Provide the [X, Y] coordinate of the cell's center where the given text is located.  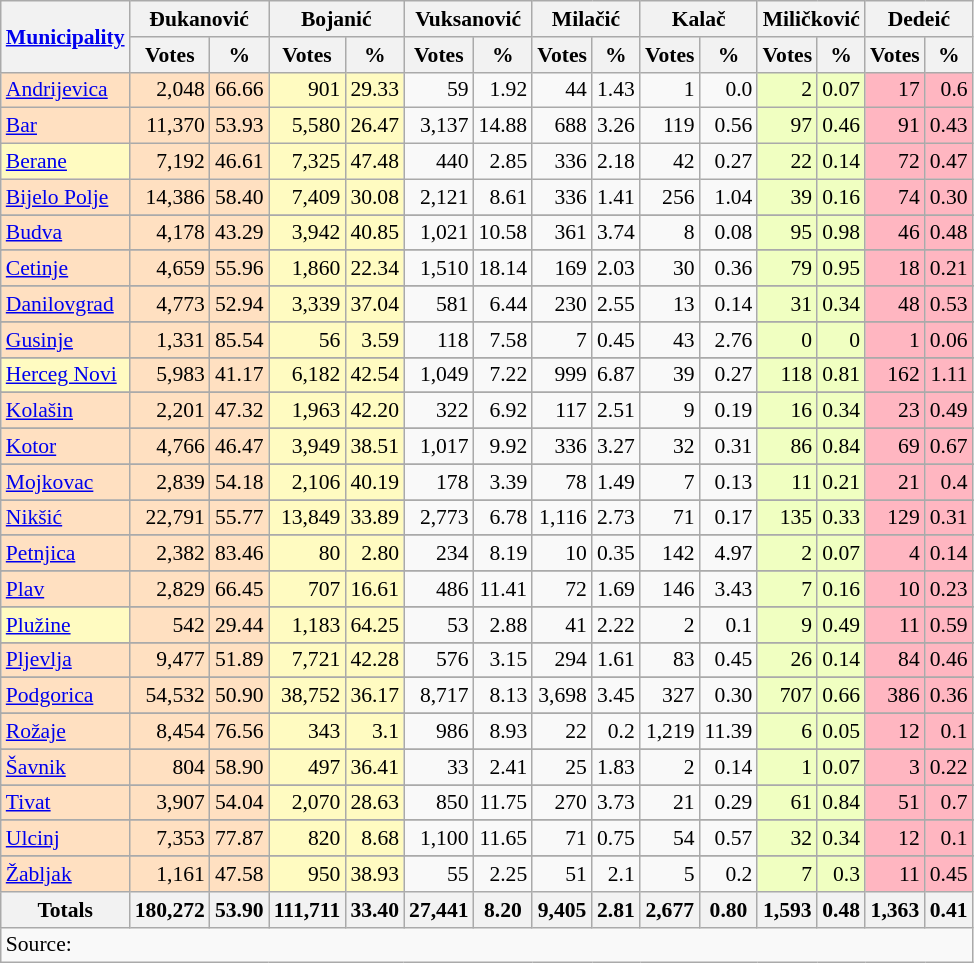
Vuksanović [468, 19]
3.43 [729, 589]
820 [308, 839]
Kalač [699, 19]
2.41 [504, 767]
59 [438, 90]
8 [670, 233]
1.11 [949, 375]
26.47 [374, 126]
Plav [66, 589]
1.43 [616, 90]
3,339 [308, 304]
0.43 [949, 126]
542 [170, 625]
1,860 [308, 269]
11,370 [170, 126]
95 [787, 233]
950 [308, 874]
3,698 [562, 696]
7,192 [170, 162]
6 [787, 732]
Podgorica [66, 696]
Gusinje [66, 340]
129 [895, 518]
23 [895, 411]
5,580 [308, 126]
41.17 [240, 375]
3.39 [504, 482]
1,161 [170, 874]
33 [438, 767]
0.53 [949, 304]
Bojanić [336, 19]
50.90 [240, 696]
Bijelo Polje [66, 197]
2,677 [670, 910]
26 [787, 660]
38.51 [374, 447]
0.56 [729, 126]
1,219 [670, 732]
1,331 [170, 340]
234 [438, 554]
84 [895, 660]
0.66 [841, 696]
1.49 [616, 482]
270 [562, 803]
6.78 [504, 518]
2,121 [438, 197]
Petnjica [66, 554]
42.28 [374, 660]
Source: [487, 945]
2.03 [616, 269]
29.33 [374, 90]
85.54 [240, 340]
16 [787, 411]
83.46 [240, 554]
Cetinje [66, 269]
0.41 [949, 910]
Ulcinj [66, 839]
5,983 [170, 375]
1.41 [616, 197]
33.89 [374, 518]
53.93 [240, 126]
46.47 [240, 447]
8,454 [170, 732]
7,409 [308, 197]
2,382 [170, 554]
8,717 [438, 696]
76.56 [240, 732]
61 [787, 803]
58.40 [240, 197]
18.14 [504, 269]
52.94 [240, 304]
Municipality [66, 36]
30.08 [374, 197]
Kotor [66, 447]
42.54 [374, 375]
2.51 [616, 411]
6.44 [504, 304]
78 [562, 482]
0.67 [949, 447]
14,386 [170, 197]
9.92 [504, 447]
2,106 [308, 482]
1,100 [438, 839]
2.81 [616, 910]
11.39 [729, 732]
6.87 [616, 375]
2.73 [616, 518]
77.87 [240, 839]
Nikšić [66, 518]
2.25 [504, 874]
58.90 [240, 767]
0.13 [729, 482]
2,839 [170, 482]
47.48 [374, 162]
169 [562, 269]
Bar [66, 126]
4.97 [729, 554]
64.25 [374, 625]
51.89 [240, 660]
11.75 [504, 803]
361 [562, 233]
2,773 [438, 518]
8.20 [504, 910]
42 [670, 162]
2.18 [616, 162]
0.3 [841, 874]
1,116 [562, 518]
2.76 [729, 340]
1,363 [895, 910]
117 [562, 411]
230 [562, 304]
8.68 [374, 839]
Tivat [66, 803]
146 [670, 589]
3.73 [616, 803]
1.83 [616, 767]
9,405 [562, 910]
804 [170, 767]
55.96 [240, 269]
1.92 [504, 90]
11.41 [504, 589]
119 [670, 126]
6,182 [308, 375]
86 [787, 447]
28.63 [374, 803]
7,353 [170, 839]
13 [670, 304]
6.92 [504, 411]
688 [562, 126]
135 [787, 518]
3,137 [438, 126]
0.95 [841, 269]
Pljevlja [66, 660]
0.33 [841, 518]
43.29 [240, 233]
142 [670, 554]
Kolašin [66, 411]
2,070 [308, 803]
343 [308, 732]
3,949 [308, 447]
0.81 [841, 375]
3.15 [504, 660]
0.0 [729, 90]
256 [670, 197]
Danilovgrad [66, 304]
322 [438, 411]
0.75 [616, 839]
48 [895, 304]
4,773 [170, 304]
14.88 [504, 126]
162 [895, 375]
22.34 [374, 269]
36.17 [374, 696]
Žabljak [66, 874]
16.61 [374, 589]
17 [895, 90]
8.19 [504, 554]
0.80 [729, 910]
7.22 [504, 375]
111,711 [308, 910]
Mojkovac [66, 482]
55 [438, 874]
3.45 [616, 696]
53 [438, 625]
1.61 [616, 660]
56 [308, 340]
44 [562, 90]
Herceg Novi [66, 375]
4,766 [170, 447]
69 [895, 447]
901 [308, 90]
0.47 [949, 162]
8.13 [504, 696]
1,593 [787, 910]
91 [895, 126]
8.93 [504, 732]
2.85 [504, 162]
Budva [66, 233]
97 [787, 126]
53.90 [240, 910]
37.04 [374, 304]
5 [670, 874]
2,201 [170, 411]
33.40 [374, 910]
0.19 [729, 411]
1,049 [438, 375]
83 [670, 660]
8.61 [504, 197]
1,021 [438, 233]
79 [787, 269]
7.58 [504, 340]
74 [895, 197]
986 [438, 732]
31 [787, 304]
Miličković [811, 19]
0.22 [949, 767]
54 [670, 839]
0.08 [729, 233]
999 [562, 375]
36.41 [374, 767]
66.45 [240, 589]
180,272 [170, 910]
0.98 [841, 233]
Andrijevica [66, 90]
2,829 [170, 589]
1.69 [616, 589]
47.58 [240, 874]
3,942 [308, 233]
13,849 [308, 518]
0.17 [729, 518]
10.58 [504, 233]
3.1 [374, 732]
41 [562, 625]
1,963 [308, 411]
1,183 [308, 625]
55.77 [240, 518]
46.61 [240, 162]
27,441 [438, 910]
38,752 [308, 696]
40.19 [374, 482]
Đukanović [200, 19]
Plužine [66, 625]
0.4 [949, 482]
Rožaje [66, 732]
2.55 [616, 304]
1,510 [438, 269]
4 [895, 554]
0.6 [949, 90]
4,178 [170, 233]
40.85 [374, 233]
1,017 [438, 447]
54,532 [170, 696]
0.57 [729, 839]
43 [670, 340]
9,477 [170, 660]
22,791 [170, 518]
3 [895, 767]
7,325 [308, 162]
4,659 [170, 269]
80 [308, 554]
25 [562, 767]
0.7 [949, 803]
Totals [66, 910]
0.59 [949, 625]
66.66 [240, 90]
581 [438, 304]
386 [895, 696]
0.23 [949, 589]
30 [670, 269]
440 [438, 162]
178 [438, 482]
0.29 [729, 803]
Milačić [586, 19]
29.44 [240, 625]
2.1 [616, 874]
18 [895, 269]
3.26 [616, 126]
850 [438, 803]
0.06 [949, 340]
327 [670, 696]
7,721 [308, 660]
2,048 [170, 90]
3,907 [170, 803]
2.80 [374, 554]
Dedeić [919, 19]
497 [308, 767]
54.18 [240, 482]
38.93 [374, 874]
11.65 [504, 839]
2.22 [616, 625]
42.20 [374, 411]
0.05 [841, 732]
3.27 [616, 447]
1.04 [729, 197]
3.74 [616, 233]
Berane [66, 162]
47.32 [240, 411]
2.88 [504, 625]
54.04 [240, 803]
Šavnik [66, 767]
294 [562, 660]
576 [438, 660]
0.35 [616, 554]
3.59 [374, 340]
46 [895, 233]
486 [438, 589]
